For the text-containing cell, return its midpoint in [x, y] coordinate format. 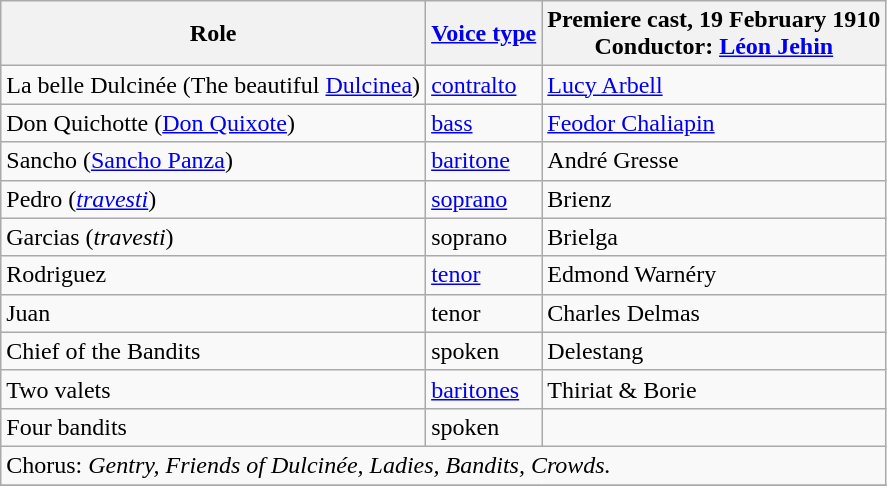
André Gresse [714, 161]
Pedro (travesti) [214, 199]
Delestang [714, 351]
Chorus: Gentry, Friends of Dulcinée, Ladies, Bandits, Crowds. [444, 465]
Lucy Arbell [714, 85]
Charles Delmas [714, 313]
bass [484, 123]
Juan [214, 313]
Don Quichotte (Don Quixote) [214, 123]
Sancho (Sancho Panza) [214, 161]
Chief of the Bandits [214, 351]
Brielga [714, 237]
contralto [484, 85]
Brienz [714, 199]
Rodriguez [214, 275]
Edmond Warnéry [714, 275]
Role [214, 34]
La belle Dulcinée (The beautiful Dulcinea) [214, 85]
Four bandits [214, 427]
baritone [484, 161]
Two valets [214, 389]
Premiere cast, 19 February 1910Conductor: Léon Jehin [714, 34]
Feodor Chaliapin [714, 123]
Garcias (travesti) [214, 237]
baritones [484, 389]
Voice type [484, 34]
Thiriat & Borie [714, 389]
